Extract the (x, y) coordinate from the center of the cell holding the provided text.  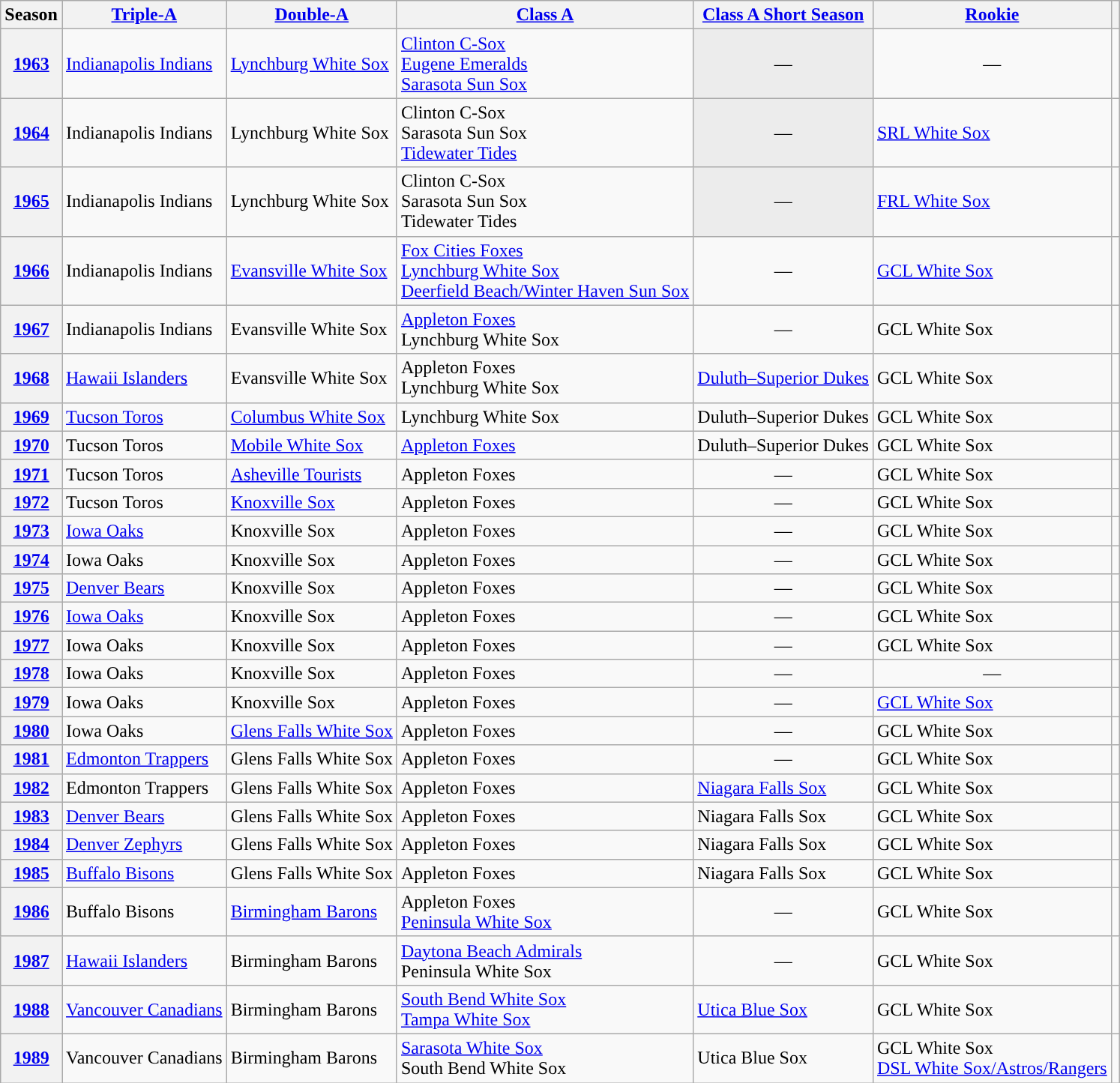
Season (31, 15)
Denver Zephyrs (144, 845)
1977 (31, 645)
1973 (31, 531)
1965 (31, 202)
1975 (31, 588)
Asheville Tourists (312, 474)
SRL White Sox (992, 133)
1968 (31, 378)
Mobile White Sox (312, 445)
1987 (31, 961)
1966 (31, 271)
1988 (31, 1009)
1985 (31, 873)
1972 (31, 502)
Class A Short Season (783, 15)
Triple-A (144, 15)
GCL White SoxDSL White Sox/Astros/Rangers (992, 1058)
1980 (31, 731)
1967 (31, 330)
Rookie (992, 15)
1981 (31, 759)
1971 (31, 474)
1969 (31, 417)
Sarasota White SoxSouth Bend White Sox (544, 1058)
FRL White Sox (992, 202)
Columbus White Sox (312, 417)
1963 (31, 64)
1979 (31, 702)
1974 (31, 560)
1982 (31, 788)
1970 (31, 445)
1978 (31, 674)
Class A (544, 15)
1983 (31, 816)
Fox Cities FoxesLynchburg White SoxDeerfield Beach/Winter Haven Sun Sox (544, 271)
1976 (31, 617)
Appleton FoxesPeninsula White Sox (544, 911)
Clinton C-SoxEugene EmeraldsSarasota Sun Sox (544, 64)
1986 (31, 911)
South Bend White SoxTampa White Sox (544, 1009)
1989 (31, 1058)
1984 (31, 845)
1964 (31, 133)
Double-A (312, 15)
Daytona Beach AdmiralsPeninsula White Sox (544, 961)
